Scan for the cell matching the given text and deliver its (x, y) coordinate at center. 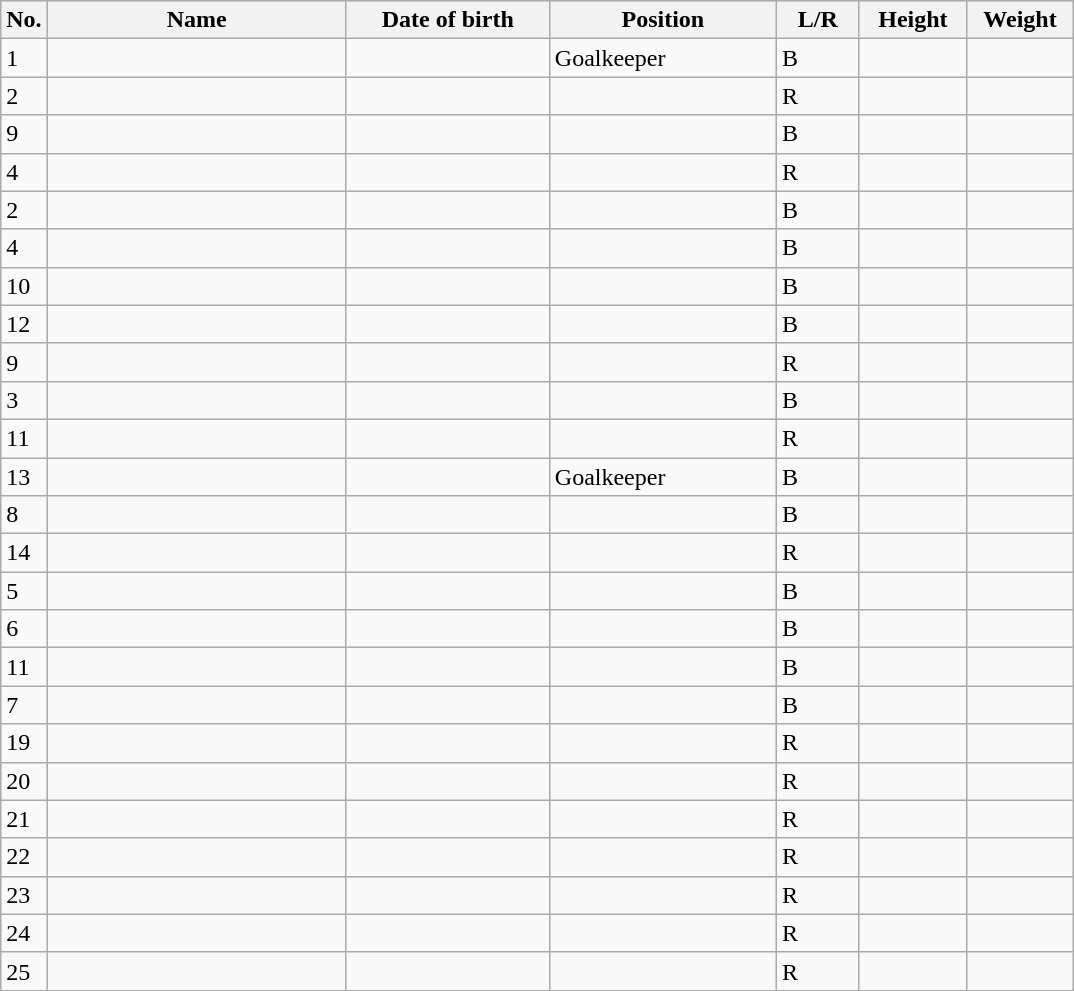
7 (24, 705)
19 (24, 743)
24 (24, 933)
L/R (818, 20)
No. (24, 20)
22 (24, 857)
14 (24, 553)
12 (24, 324)
6 (24, 629)
21 (24, 819)
Weight (1020, 20)
1 (24, 58)
20 (24, 781)
13 (24, 477)
3 (24, 400)
Date of birth (448, 20)
10 (24, 286)
Position (662, 20)
Name (196, 20)
5 (24, 591)
23 (24, 895)
25 (24, 971)
Height (912, 20)
8 (24, 515)
